Provide the [x, y] coordinate of the cell's center where the given text is located.  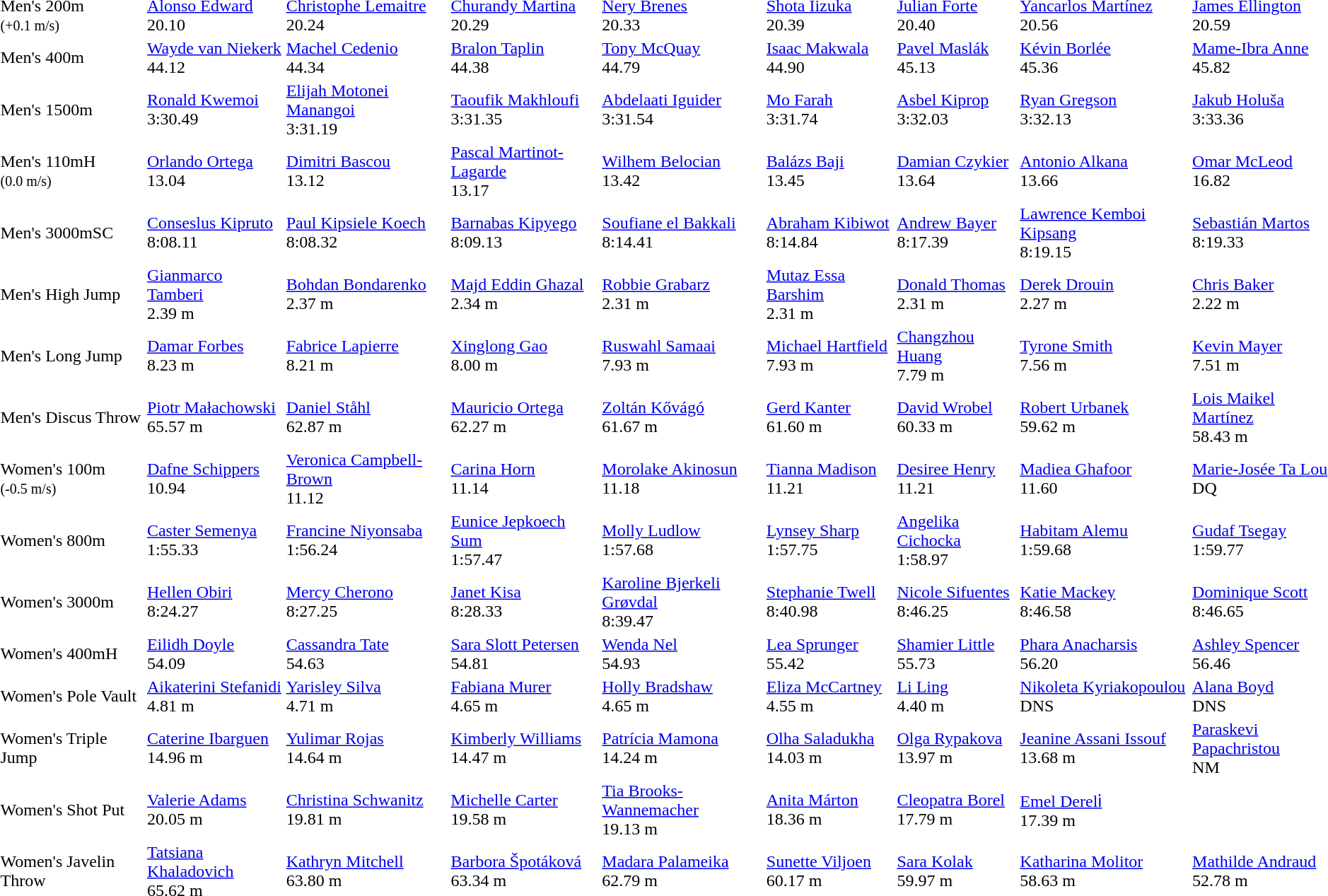
Orlando Ortega 13.04 [214, 171]
Tony McQuay 44.79 [682, 58]
Michael Hartfield 7.93 m [829, 356]
Wenda Nel 54.93 [682, 653]
Angelika Cichocka 1:58.97 [956, 540]
Karoline Bjerkeli Grøvdal 8:39.47 [682, 602]
Eunice Jepkoech Sum 1:57.47 [525, 540]
Cassandra Tate 54.63 [366, 653]
Ruswahl Samaai 7.93 m [682, 356]
Lawrence Kemboi Kipsang 8:19.15 [1105, 233]
Katie Mackey 8:46.58 [1105, 602]
Damian Czykier 13.64 [956, 171]
Fabrice Lapierre 8.21 m [366, 356]
Bohdan Bondarenko 2.37 m [366, 294]
Desiree Henry 11.21 [956, 479]
Gianmarco Tamberi 2.39 m [214, 294]
Barnabas Kipyego 8:09.13 [525, 233]
Antonio Alkana 13.66 [1105, 171]
Christina Schwanitz 19.81 m [366, 810]
Cleopatra Borel 17.79 m [956, 810]
Asbel Kiprop 3:32.03 [956, 110]
Tianna Madison 11.21 [829, 479]
Conseslus Kipruto 8:08.11 [214, 233]
Zoltán Kővágó 61.67 m [682, 417]
Francine Niyonsaba 1:56.24 [366, 540]
Abraham Kibiwot 8:14.84 [829, 233]
Michelle Carter 19.58 m [525, 810]
Jeanine Assani Issouf 13.68 m [1105, 748]
Aikaterini Stefanidi 4.81 m [214, 696]
Donald Thomas 2.31 m [956, 294]
Holly Bradshaw 4.65 m [682, 696]
Eilidh Doyle 54.09 [214, 653]
Machel Cedenio 44.34 [366, 58]
Pascal Martinot-Lagarde 13.17 [525, 171]
Caster Semenya 1:55.33 [214, 540]
Ronald Kwemoi 3:30.49 [214, 110]
Taoufik Makhloufi 3:31.35 [525, 110]
Paul Kipsiele Koech 8:08.32 [366, 233]
Nikoleta Kyriakopoulou DNS [1105, 696]
Kévin Borlée 45.36 [1105, 58]
Patrícia Mamona 14.24 m [682, 748]
Elijah Motonei Manangoi 3:31.19 [366, 110]
Eliza McCartney 4.55 m [829, 696]
Phara Anacharsis 56.20 [1105, 653]
Pavel Maslák 45.13 [956, 58]
Anita Márton 18.36 m [829, 810]
Damar Forbes 8.23 m [214, 356]
Mercy Cherono 8:27.25 [366, 602]
Sara Slott Petersen 54.81 [525, 653]
Andrew Bayer 8:17.39 [956, 233]
Majd Eddin Ghazal 2.34 m [525, 294]
Ryan Gregson 3:32.13 [1105, 110]
Yulimar Rojas 14.64 m [366, 748]
Veronica Campbell-Brown 11.12 [366, 479]
Abdelaati Iguider 3:31.54 [682, 110]
Shamier Little 55.73 [956, 653]
Gerd Kanter 61.60 m [829, 417]
Wilhem Belocian 13.42 [682, 171]
Mutaz Essa Barshim 2.31 m [829, 294]
Caterine Ibarguen 14.96 m [214, 748]
Bralon Taplin 44.38 [525, 58]
Soufiane el Bakkali 8:14.41 [682, 233]
Molly Ludlow 1:57.68 [682, 540]
Lea Sprunger 55.42 [829, 653]
Janet Kisa 8:28.33 [525, 602]
Dimitri Bascou 13.12 [366, 171]
Habitam Alemu 1:59.68 [1105, 540]
Tia Brooks-Wannemacher 19.13 m [682, 810]
Balázs Baji 13.45 [829, 171]
Robert Urbanek 59.62 m [1105, 417]
Mauricio Ortega 62.27 m [525, 417]
Olha Saladukha 14.03 m [829, 748]
Dafne Schippers 10.94 [214, 479]
Xinglong Gao 8.00 m [525, 356]
Stephanie Twell 8:40.98 [829, 602]
Hellen Obiri 8:24.27 [214, 602]
David Wrobel 60.33 m [956, 417]
Daniel Ståhl 62.87 m [366, 417]
Carina Horn 11.14 [525, 479]
Kimberly Williams 14.47 m [525, 748]
Li Ling 4.40 m [956, 696]
Nicole Sifuentes 8:46.25 [956, 602]
Piotr Małachowski 65.57 m [214, 417]
Isaac Makwala 44.90 [829, 58]
Robbie Grabarz 2.31 m [682, 294]
Morolake Akinosun 11.18 [682, 479]
Olga Rypakova 13.97 m [956, 748]
Emel Dereli̇ 17.39 m [1105, 810]
Mo Farah 3:31.74 [829, 110]
Madiea Ghafoor 11.60 [1105, 479]
Changzhou Huang 7.79 m [956, 356]
Derek Drouin 2.27 m [1105, 294]
Yarisley Silva 4.71 m [366, 696]
Wayde van Niekerk 44.12 [214, 58]
Fabiana Murer 4.65 m [525, 696]
Valerie Adams 20.05 m [214, 810]
Tyrone Smith 7.56 m [1105, 356]
Lynsey Sharp 1:57.75 [829, 540]
